Search for the cell housing the specified text and yield its (x, y) center coordinate. 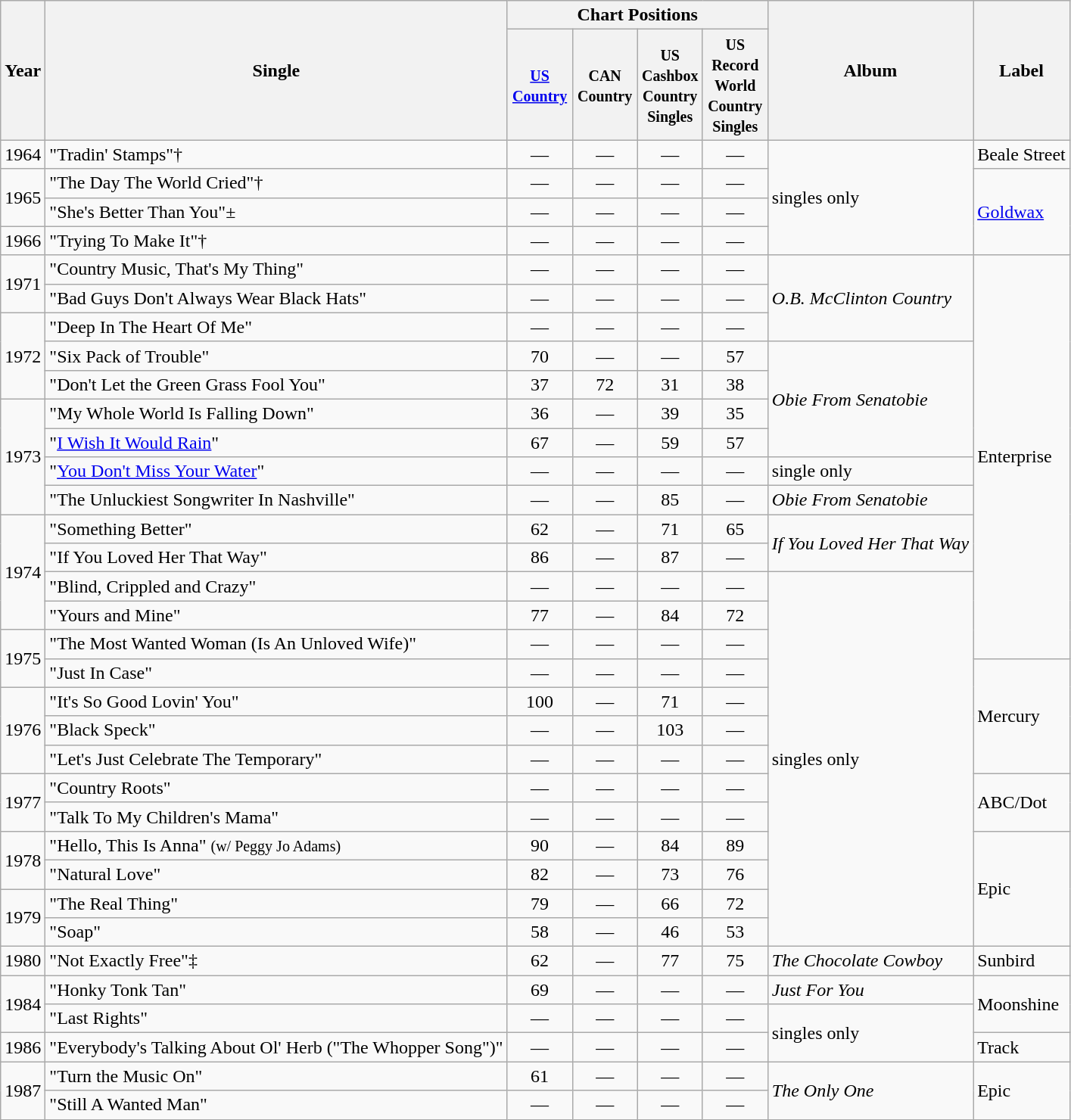
"My Whole World Is Falling Down" (276, 413)
"The Real Thing" (276, 903)
1979 (23, 917)
"Still A Wanted Man" (276, 1105)
1984 (23, 1004)
1976 (23, 730)
1972 (23, 356)
1971 (23, 284)
86 (540, 558)
1980 (23, 961)
65 (735, 529)
Enterprise (1022, 457)
82 (540, 874)
Goldwax (1022, 212)
"The Unluckiest Songwriter In Nashville" (276, 500)
38 (735, 384)
"Country Roots" (276, 788)
"It's So Good Lovin' You" (276, 702)
"Last Rights" (276, 1019)
The Chocolate Cowboy (870, 961)
Album (870, 70)
"Honky Tonk Tan" (276, 990)
90 (540, 845)
1986 (23, 1047)
73 (670, 874)
ABC/Dot (1022, 802)
103 (670, 730)
"Let's Just Celebrate The Temporary" (276, 759)
US Country (540, 85)
"Everybody's Talking About Ol' Herb ("The Whopper Song")" (276, 1047)
If You Loved Her That Way (870, 543)
"Yours and Mine" (276, 615)
1987 (23, 1090)
"I Wish It Would Rain" (276, 443)
"Don't Let the Green Grass Fool You" (276, 384)
US Cashbox Country Singles (670, 85)
Moonshine (1022, 1004)
"Country Music, That's My Thing" (276, 269)
53 (735, 932)
67 (540, 443)
1975 (23, 658)
"You Don't Miss Your Water" (276, 471)
35 (735, 413)
"Natural Love" (276, 874)
1973 (23, 456)
Just For You (870, 990)
"Trying To Make It"† (276, 241)
Single (276, 70)
"Not Exactly Free"‡ (276, 961)
Year (23, 70)
"Soap" (276, 932)
"Blind, Crippled and Crazy" (276, 586)
"Bad Guys Don't Always Wear Black Hats" (276, 298)
"Black Speck" (276, 730)
87 (670, 558)
"Hello, This Is Anna" (w/ Peggy Jo Adams) (276, 845)
"Tradin' Stamps"† (276, 154)
Mercury (1022, 716)
Chart Positions (637, 15)
single only (870, 471)
76 (735, 874)
58 (540, 932)
US Record World Country Singles (735, 85)
"If You Loved Her That Way" (276, 558)
66 (670, 903)
"Deep In The Heart Of Me" (276, 327)
"The Day The World Cried"† (276, 183)
1964 (23, 154)
"Just In Case" (276, 673)
75 (735, 961)
1974 (23, 572)
70 (540, 356)
Track (1022, 1047)
"Talk To My Children's Mama" (276, 817)
1965 (23, 198)
Sunbird (1022, 961)
79 (540, 903)
Label (1022, 70)
1978 (23, 860)
37 (540, 384)
"She's Better Than You"± (276, 212)
1977 (23, 802)
85 (670, 500)
"Something Better" (276, 529)
89 (735, 845)
CAN Country (605, 85)
100 (540, 702)
1966 (23, 241)
"The Most Wanted Woman (Is An Unloved Wife)" (276, 644)
46 (670, 932)
The Only One (870, 1090)
"Six Pack of Trouble" (276, 356)
"Turn the Music On" (276, 1076)
39 (670, 413)
O.B. McClinton Country (870, 298)
Beale Street (1022, 154)
36 (540, 413)
59 (670, 443)
61 (540, 1076)
31 (670, 384)
69 (540, 990)
